Return [X, Y] of the center of cell containing provided text 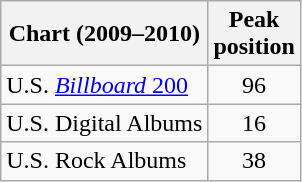
38 [254, 161]
Chart (2009–2010) [104, 34]
U.S. Billboard 200 [104, 85]
U.S. Rock Albums [104, 161]
96 [254, 85]
Peakposition [254, 34]
16 [254, 123]
U.S. Digital Albums [104, 123]
